Find where the given text appears and provide that cell's center as (x, y) coordinate. 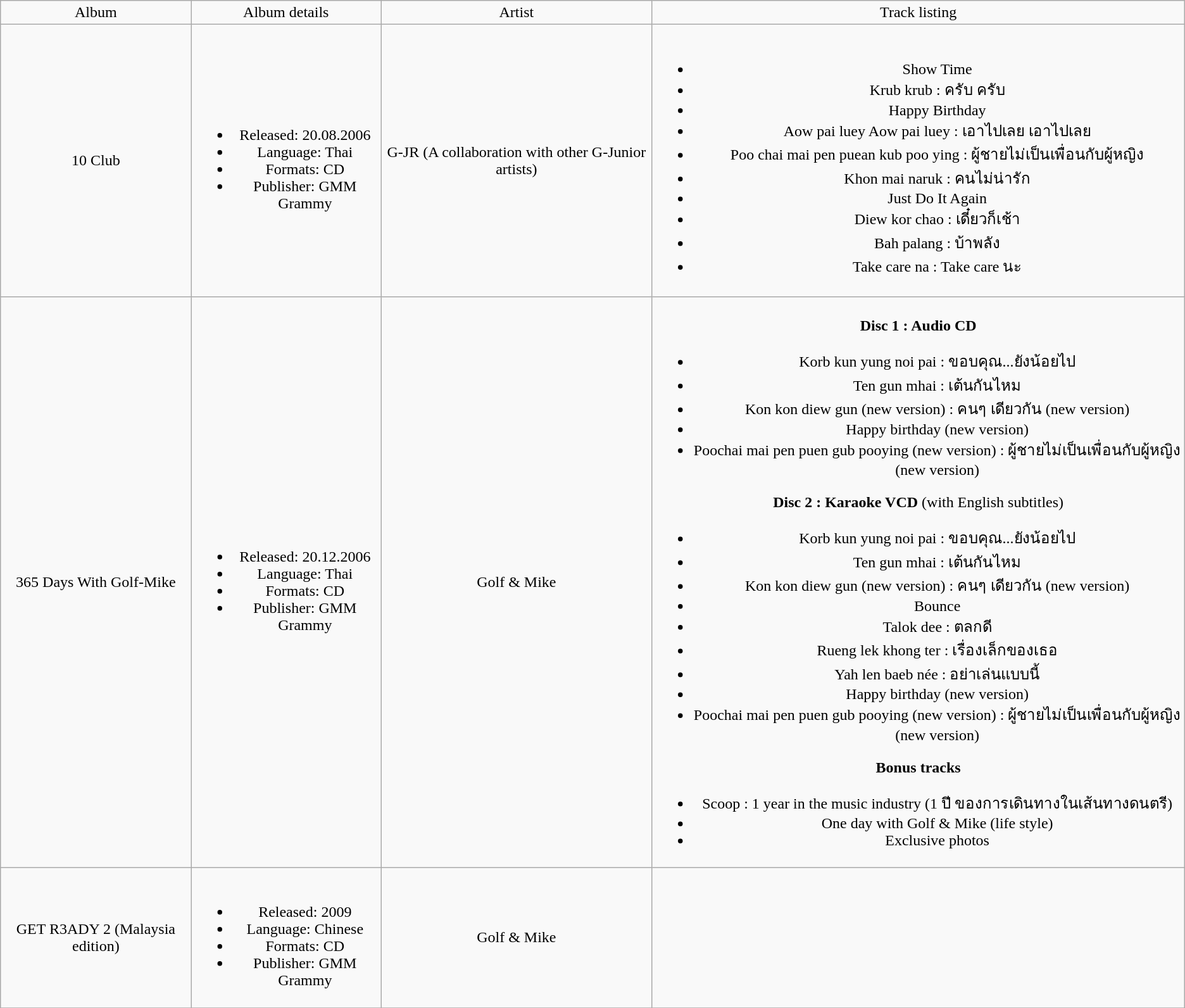
GET R3ADY 2 (Malaysia edition) (96, 937)
Released: 2009Language: ChineseFormats: CDPublisher: GMM Grammy (286, 937)
Track listing (918, 13)
G-JR (A collaboration with other G-Junior artists) (517, 161)
Released: 20.12.2006Language: ThaiFormats: CDPublisher: GMM Grammy (286, 582)
10 Club (96, 161)
365 Days With Golf-Mike (96, 582)
Artist (517, 13)
Album (96, 13)
Released: 20.08.2006Language: ThaiFormats: CDPublisher: GMM Grammy (286, 161)
Album details (286, 13)
